Pinpoint the cell where the given text exists, returning its [X, Y] midpoint coordinate. 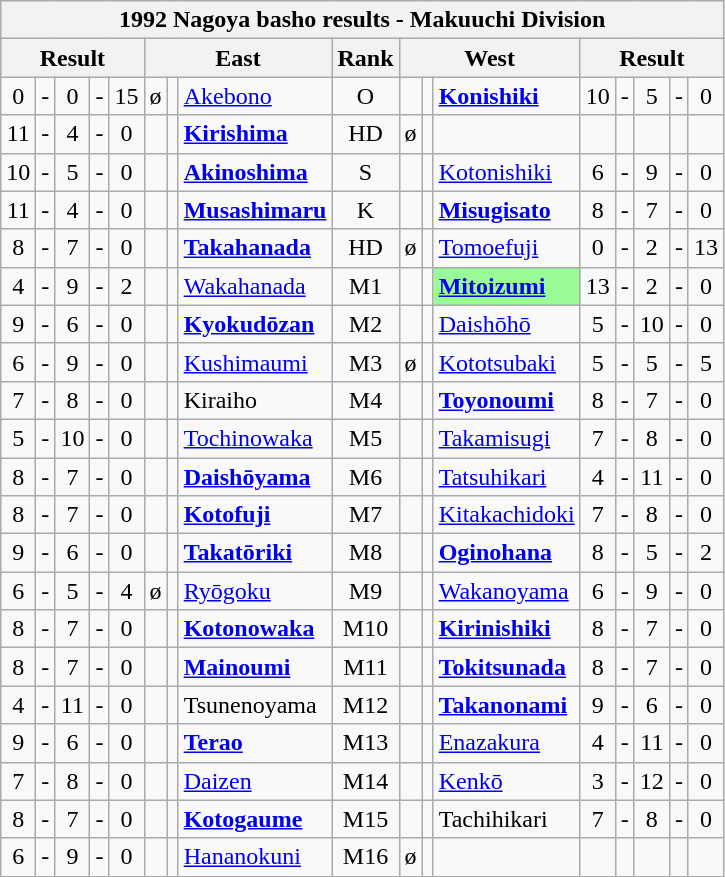
Wakahanada [255, 286]
Oginohana [506, 553]
Kotofuji [255, 515]
Kirinishiki [506, 629]
M15 [366, 819]
Terao [255, 743]
K [366, 210]
M3 [366, 362]
Akebono [255, 96]
M13 [366, 743]
Tochinowaka [255, 438]
Kushimaumi [255, 362]
Tomoefuji [506, 248]
Kotonishiki [506, 172]
Toyonoumi [506, 400]
Rank [366, 58]
M1 [366, 286]
Akinoshima [255, 172]
East [238, 58]
West [490, 58]
M6 [366, 477]
Kitakachidoki [506, 515]
M14 [366, 781]
Tatsuhikari [506, 477]
Misugisato [506, 210]
M9 [366, 591]
Wakanoyama [506, 591]
Tachihikari [506, 819]
Takamisugi [506, 438]
Daishōhō [506, 324]
M8 [366, 553]
Ryōgoku [255, 591]
S [366, 172]
M10 [366, 629]
Tsunenoyama [255, 705]
Takatōriki [255, 553]
1992 Nagoya basho results - Makuuchi Division [362, 20]
Takanonami [506, 705]
Kotogaume [255, 819]
Tokitsunada [506, 667]
Kirishima [255, 134]
Hananokuni [255, 857]
3 [598, 781]
Daizen [255, 781]
Takahanada [255, 248]
Musashimaru [255, 210]
15 [126, 96]
Konishiki [506, 96]
Mainoumi [255, 667]
Kotonowaka [255, 629]
Kyokudōzan [255, 324]
Kototsubaki [506, 362]
Daishōyama [255, 477]
O [366, 96]
12 [652, 781]
M16 [366, 857]
M4 [366, 400]
M12 [366, 705]
Enazakura [506, 743]
Kiraiho [255, 400]
M5 [366, 438]
M7 [366, 515]
Kenkō [506, 781]
Mitoizumi [506, 286]
M11 [366, 667]
M2 [366, 324]
